Search for the cell housing the specified text and yield its [X, Y] center coordinate. 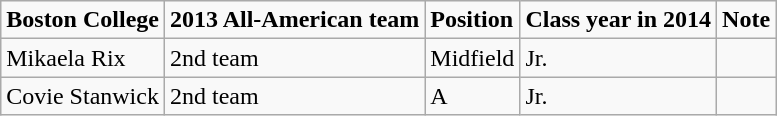
Covie Stanwick [83, 96]
Position [472, 20]
Mikaela Rix [83, 58]
2013 All-American team [294, 20]
Note [746, 20]
Boston College [83, 20]
Midfield [472, 58]
A [472, 96]
Class year in 2014 [618, 20]
